Output the [x, y] coordinate of the center of the cell containing the given text.  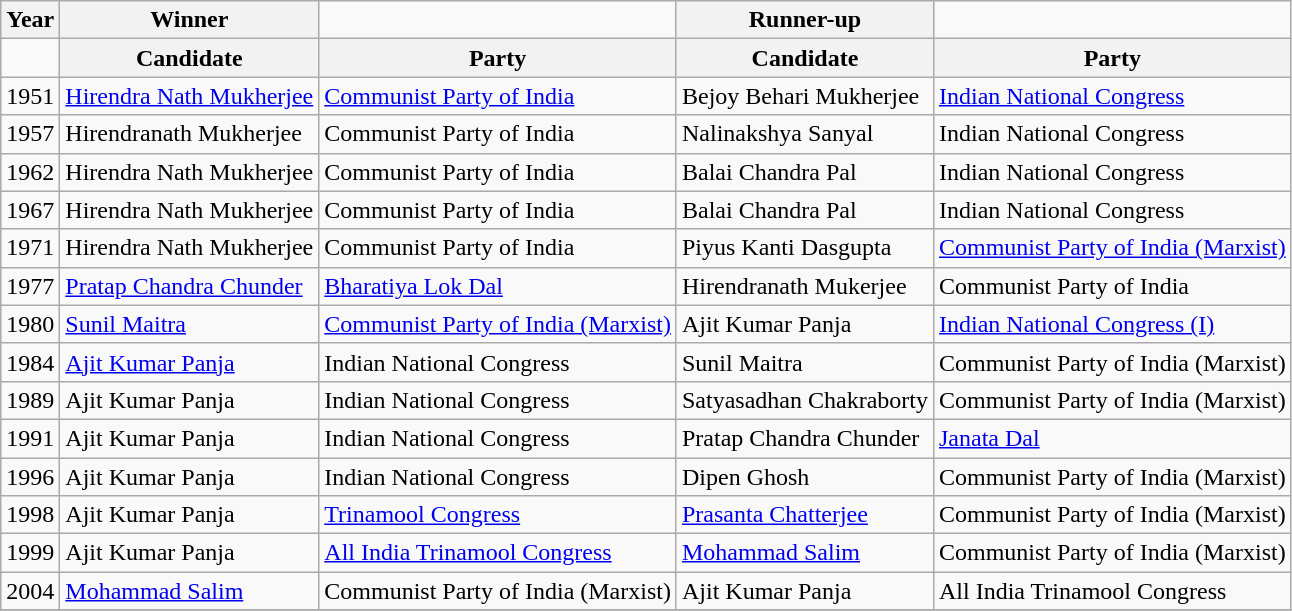
1967 [30, 210]
Indian National Congress (I) [1112, 324]
Bejoy Behari Mukherjee [804, 96]
Runner-up [804, 20]
1971 [30, 248]
2004 [30, 591]
Trinamool Congress [498, 515]
1951 [30, 96]
1998 [30, 515]
Piyus Kanti Dasgupta [804, 248]
Nalinakshya Sanyal [804, 134]
1996 [30, 477]
1989 [30, 400]
1984 [30, 362]
Dipen Ghosh [804, 477]
1991 [30, 438]
Janata Dal [1112, 438]
Bharatiya Lok Dal [498, 286]
Hirendranath Mukerjee [804, 286]
1980 [30, 324]
Winner [190, 20]
Year [30, 20]
Hirendranath Mukherjee [190, 134]
Prasanta Chatterjee [804, 515]
1977 [30, 286]
1957 [30, 134]
1999 [30, 553]
1962 [30, 172]
Satyasadhan Chakraborty [804, 400]
